Locate the cell with the specified text and output its [X, Y] center coordinate. 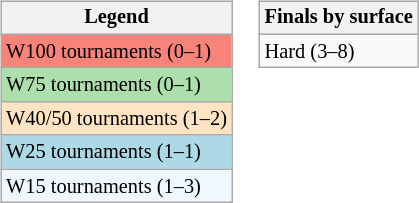
Hard (3–8) [339, 51]
W100 tournaments (0–1) [116, 51]
W40/50 tournaments (1–2) [116, 119]
W75 tournaments (0–1) [116, 85]
W15 tournaments (1–3) [116, 186]
W25 tournaments (1–1) [116, 152]
Legend [116, 18]
Finals by surface [339, 18]
